Output the (x, y) coordinate of the center of the cell containing the given text.  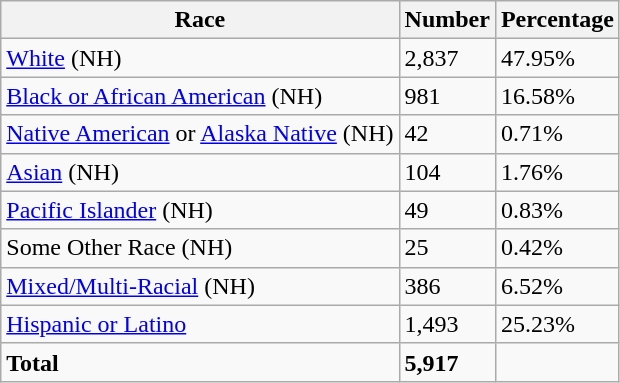
5,917 (447, 362)
Pacific Islander (NH) (200, 210)
Native American or Alaska Native (NH) (200, 134)
White (NH) (200, 58)
25 (447, 248)
981 (447, 96)
0.83% (557, 210)
1,493 (447, 324)
2,837 (447, 58)
6.52% (557, 286)
49 (447, 210)
Black or African American (NH) (200, 96)
42 (447, 134)
Percentage (557, 20)
Hispanic or Latino (200, 324)
Asian (NH) (200, 172)
0.42% (557, 248)
104 (447, 172)
16.58% (557, 96)
Mixed/Multi-Racial (NH) (200, 286)
Number (447, 20)
1.76% (557, 172)
0.71% (557, 134)
Race (200, 20)
386 (447, 286)
Some Other Race (NH) (200, 248)
47.95% (557, 58)
Total (200, 362)
25.23% (557, 324)
